Provide the [X, Y] coordinate of the cell's center where the given text is located.  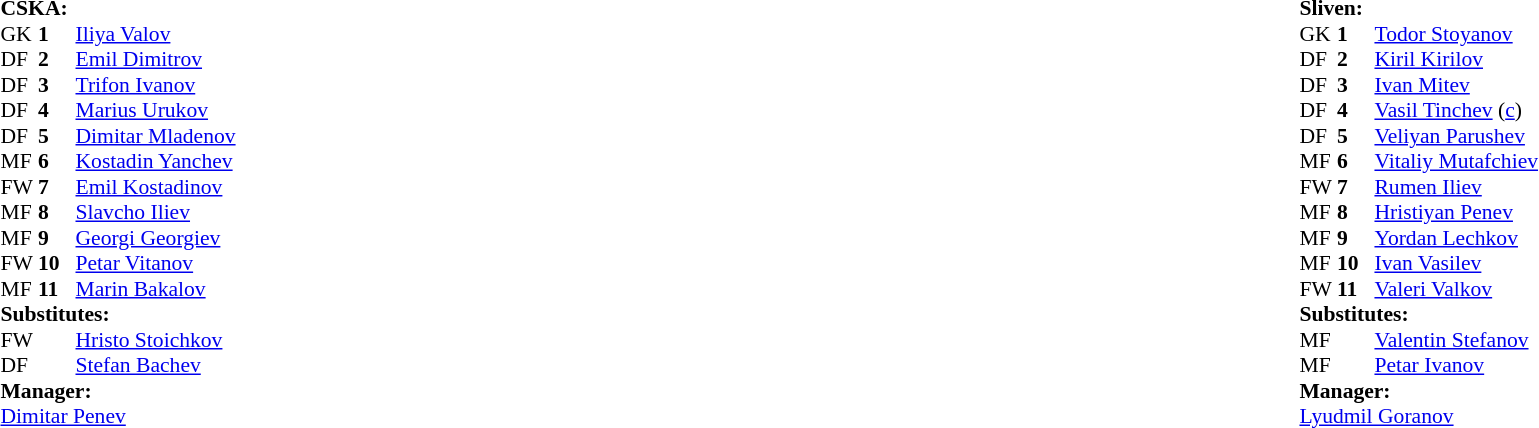
Vitaliy Mutafchiev [1456, 161]
Marin Bakalov [156, 289]
Yordan Lechkov [1456, 238]
Marius Urukov [156, 111]
Todor Stoyanov [1456, 34]
Trifon Ivanov [156, 85]
Ivan Vasilev [1456, 263]
Georgi Georgiev [156, 238]
Valentin Stefanov [1456, 340]
Vasil Tinchev (c) [1456, 111]
Slavcho Iliev [156, 213]
Petar Vitanov [156, 263]
Kostadin Yanchev [156, 161]
Stefan Bachev [156, 365]
Rumen Iliev [1456, 187]
Hristiyan Penev [1456, 213]
Petar Ivanov [1456, 365]
Valeri Valkov [1456, 289]
Kiril Kirilov [1456, 59]
Hristo Stoichkov [156, 340]
Ivan Mitev [1456, 85]
Emil Dimitrov [156, 59]
Dimitar Mladenov [156, 136]
Emil Kostadinov [156, 187]
Iliya Valov [156, 34]
Veliyan Parushev [1456, 136]
